Scan for the cell matching the given text and deliver its (x, y) coordinate at center. 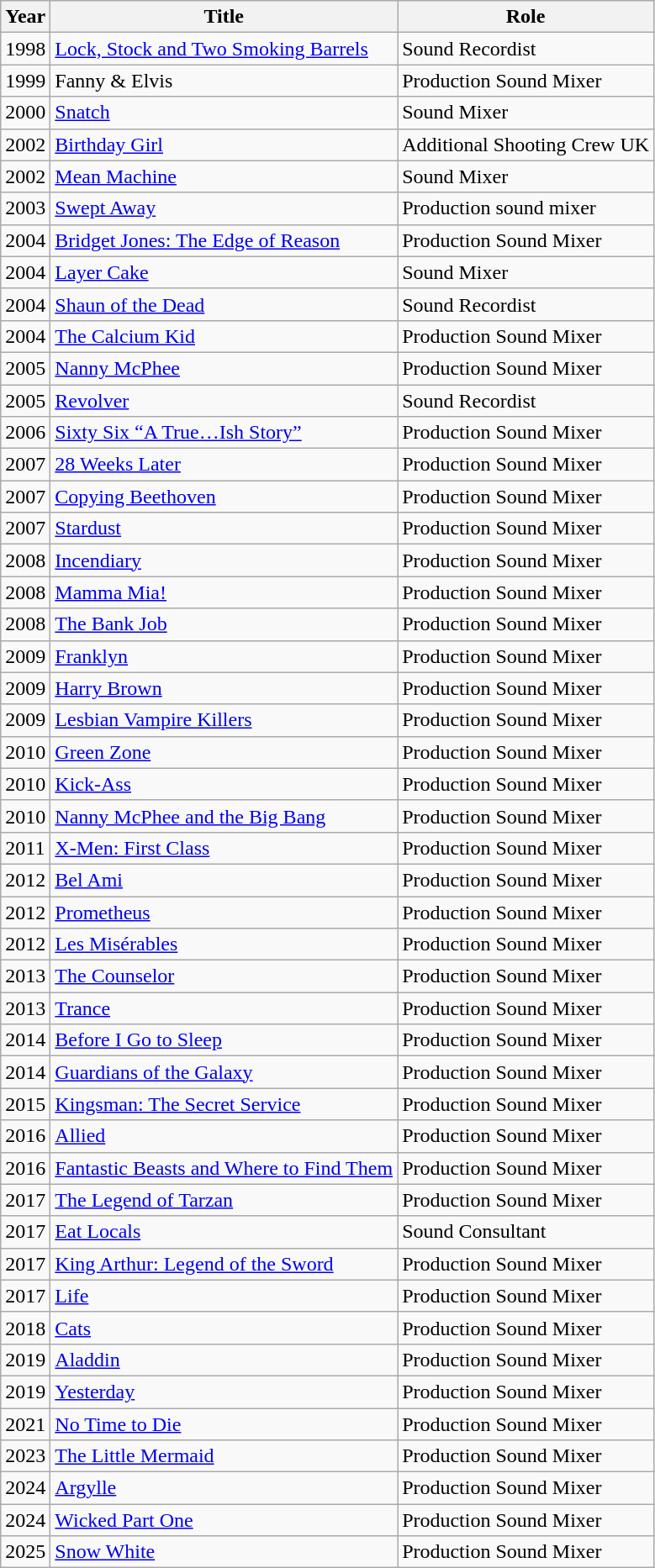
Lesbian Vampire Killers (224, 720)
Swept Away (224, 208)
2011 (25, 848)
Trance (224, 1008)
Lock, Stock and Two Smoking Barrels (224, 49)
The Little Mermaid (224, 1456)
Role (526, 17)
Wicked Part One (224, 1520)
Incendiary (224, 560)
2021 (25, 1424)
1998 (25, 49)
Mamma Mia! (224, 592)
2025 (25, 1552)
Prometheus (224, 912)
Additional Shooting Crew UK (526, 145)
Nanny McPhee and the Big Bang (224, 816)
Aladdin (224, 1360)
Guardians of the Galaxy (224, 1072)
Fantastic Beasts and Where to Find Them (224, 1168)
Sixty Six “A True…Ish Story” (224, 433)
Cats (224, 1328)
1999 (25, 81)
2023 (25, 1456)
Production sound mixer (526, 208)
28 Weeks Later (224, 465)
Shaun of the Dead (224, 304)
Nanny McPhee (224, 368)
Birthday Girl (224, 145)
Kick-Ass (224, 784)
Bridget Jones: The Edge of Reason (224, 240)
The Calcium Kid (224, 336)
Title (224, 17)
Snow White (224, 1552)
Franklyn (224, 656)
Snatch (224, 113)
X-Men: First Class (224, 848)
2006 (25, 433)
Fanny & Elvis (224, 81)
Before I Go to Sleep (224, 1040)
2018 (25, 1328)
The Counselor (224, 976)
2015 (25, 1104)
Revolver (224, 401)
Stardust (224, 529)
Life (224, 1296)
The Legend of Tarzan (224, 1200)
No Time to Die (224, 1424)
The Bank Job (224, 624)
2003 (25, 208)
Argylle (224, 1488)
Allied (224, 1136)
King Arthur: Legend of the Sword (224, 1264)
Copying Beethoven (224, 497)
Yesterday (224, 1392)
Layer Cake (224, 272)
Green Zone (224, 752)
Mean Machine (224, 176)
Year (25, 17)
Sound Consultant (526, 1232)
Eat Locals (224, 1232)
Harry Brown (224, 688)
Les Misérables (224, 944)
Bel Ami (224, 880)
Kingsman: The Secret Service (224, 1104)
2000 (25, 113)
